Identify which cell holds the provided text, then report its (x, y) central coordinate. 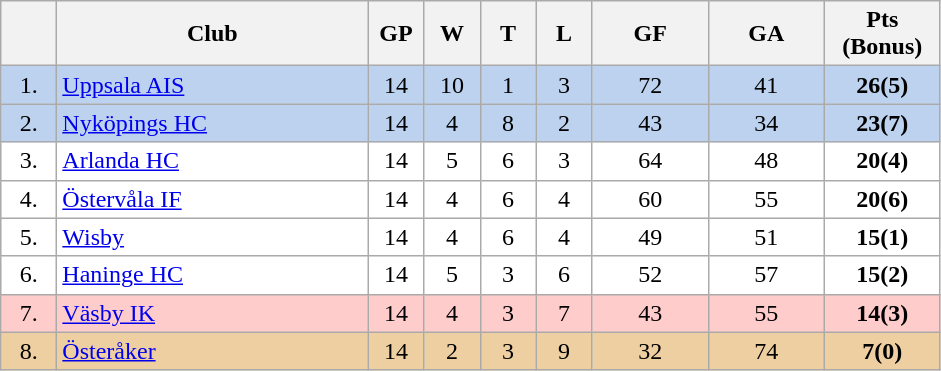
8 (508, 123)
10 (452, 85)
7. (29, 313)
32 (650, 351)
8. (29, 351)
41 (766, 85)
2. (29, 123)
Arlanda HC (212, 161)
64 (650, 161)
T (508, 34)
Östervåla IF (212, 199)
15(1) (882, 237)
Nyköpings HC (212, 123)
20(4) (882, 161)
7(0) (882, 351)
Haninge HC (212, 275)
W (452, 34)
Pts (Bonus) (882, 34)
GF (650, 34)
L (564, 34)
34 (766, 123)
1. (29, 85)
9 (564, 351)
GP (396, 34)
14(3) (882, 313)
23(7) (882, 123)
4. (29, 199)
Väsby IK (212, 313)
74 (766, 351)
Österåker (212, 351)
60 (650, 199)
GA (766, 34)
6. (29, 275)
52 (650, 275)
57 (766, 275)
Wisby (212, 237)
15(2) (882, 275)
49 (650, 237)
72 (650, 85)
20(6) (882, 199)
51 (766, 237)
26(5) (882, 85)
7 (564, 313)
48 (766, 161)
Club (212, 34)
3. (29, 161)
1 (508, 85)
Uppsala AIS (212, 85)
5. (29, 237)
